Output the (x, y) coordinate of the center of the cell containing the given text.  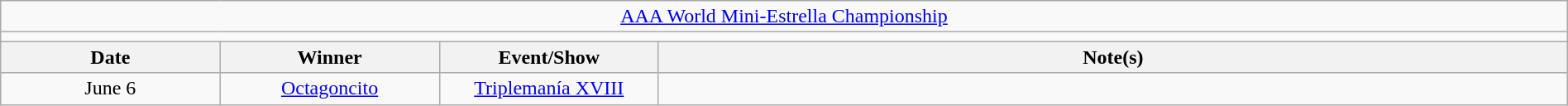
Event/Show (549, 57)
June 6 (111, 89)
AAA World Mini-Estrella Championship (784, 17)
Winner (329, 57)
Note(s) (1113, 57)
Date (111, 57)
Octagoncito (329, 89)
Triplemanía XVIII (549, 89)
